Identify which cell holds the provided text, then report its [X, Y] central coordinate. 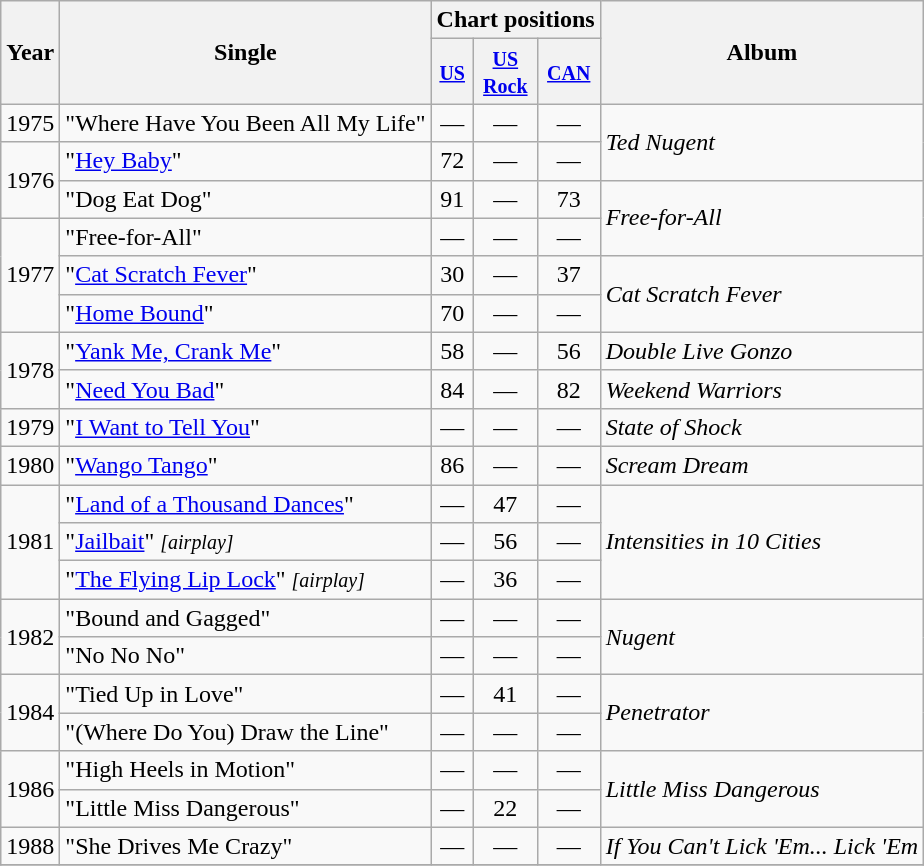
37 [568, 275]
"The Flying Lip Lock" [airplay] [246, 580]
72 [452, 161]
"Yank Me, Crank Me" [246, 351]
82 [568, 389]
"She Drives Me Crazy" [246, 846]
91 [452, 199]
Cat Scratch Fever [762, 294]
1988 [30, 846]
70 [452, 313]
Weekend Warriors [762, 389]
"Need You Bad" [246, 389]
"High Heels in Motion" [246, 770]
1976 [30, 180]
"Little Miss Dangerous" [246, 808]
"Where Have You Been All My Life" [246, 123]
"Land of a Thousand Dances" [246, 503]
36 [505, 580]
"Cat Scratch Fever" [246, 275]
CAN [568, 72]
"I Want to Tell You" [246, 427]
Album [762, 52]
1979 [30, 427]
"Wango Tango" [246, 465]
Chart positions [516, 20]
"Free-for-All" [246, 237]
1975 [30, 123]
"Dog Eat Dog" [246, 199]
Penetrator [762, 713]
"(Where Do You) Draw the Line" [246, 732]
1986 [30, 789]
US [452, 72]
84 [452, 389]
1982 [30, 637]
41 [505, 694]
1980 [30, 465]
Intensities in 10 Cities [762, 541]
Double Live Gonzo [762, 351]
1984 [30, 713]
"Hey Baby" [246, 161]
47 [505, 503]
If You Can't Lick 'Em... Lick 'Em [762, 846]
58 [452, 351]
"Bound and Gagged" [246, 618]
Little Miss Dangerous [762, 789]
Single [246, 52]
"Home Bound" [246, 313]
USRock [505, 72]
State of Shock [762, 427]
1981 [30, 541]
"Tied Up in Love" [246, 694]
Ted Nugent [762, 142]
86 [452, 465]
Scream Dream [762, 465]
73 [568, 199]
1977 [30, 275]
30 [452, 275]
1978 [30, 370]
Free-for-All [762, 218]
"Jailbait" [airplay] [246, 542]
22 [505, 808]
"No No No" [246, 656]
Nugent [762, 637]
Year [30, 52]
